Identify which cell holds the provided text, then report its (X, Y) central coordinate. 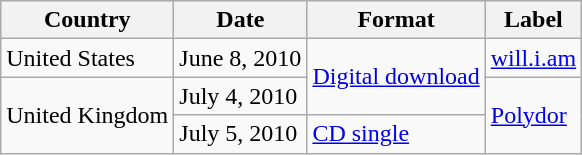
United States (88, 58)
CD single (396, 134)
will.i.am (533, 58)
Label (533, 20)
United Kingdom (88, 115)
Country (88, 20)
Format (396, 20)
Date (240, 20)
July 5, 2010 (240, 134)
June 8, 2010 (240, 58)
Polydor (533, 115)
July 4, 2010 (240, 96)
Digital download (396, 77)
